Output the (x, y) coordinate of the center of the cell containing the given text.  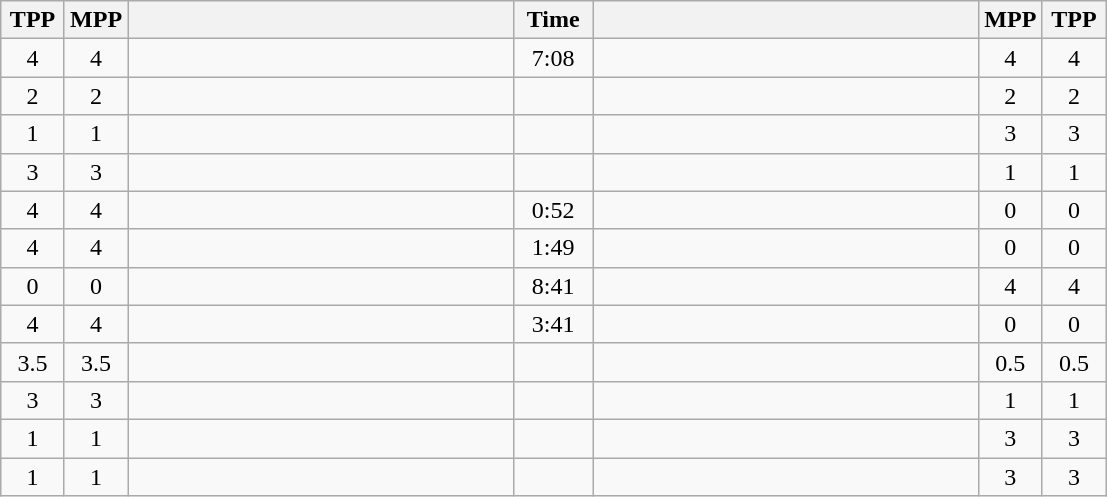
Time (554, 20)
7:08 (554, 58)
8:41 (554, 286)
3:41 (554, 324)
0:52 (554, 210)
1:49 (554, 248)
